Determine the (x, y) coordinate at the center of the cell enclosing the given text.  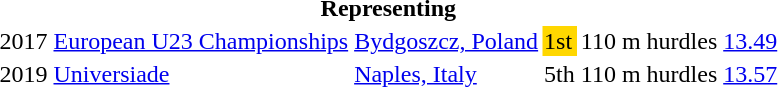
110 m hurdles (648, 41)
European U23 Championships (201, 41)
1st (560, 41)
Bydgoszcz, Poland (446, 41)
